Return the (X, Y) coordinate for the center point of the cell that contains the specified text.  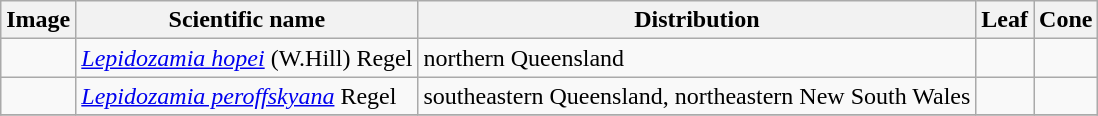
Lepidozamia hopei (W.Hill) Regel (247, 58)
Leaf (1005, 20)
Distribution (697, 20)
Scientific name (247, 20)
Cone (1066, 20)
Lepidozamia peroffskyana Regel (247, 96)
Image (38, 20)
southeastern Queensland, northeastern New South Wales (697, 96)
northern Queensland (697, 58)
